Detect which cell encompasses the target text, then output its [x, y] center coordinate. 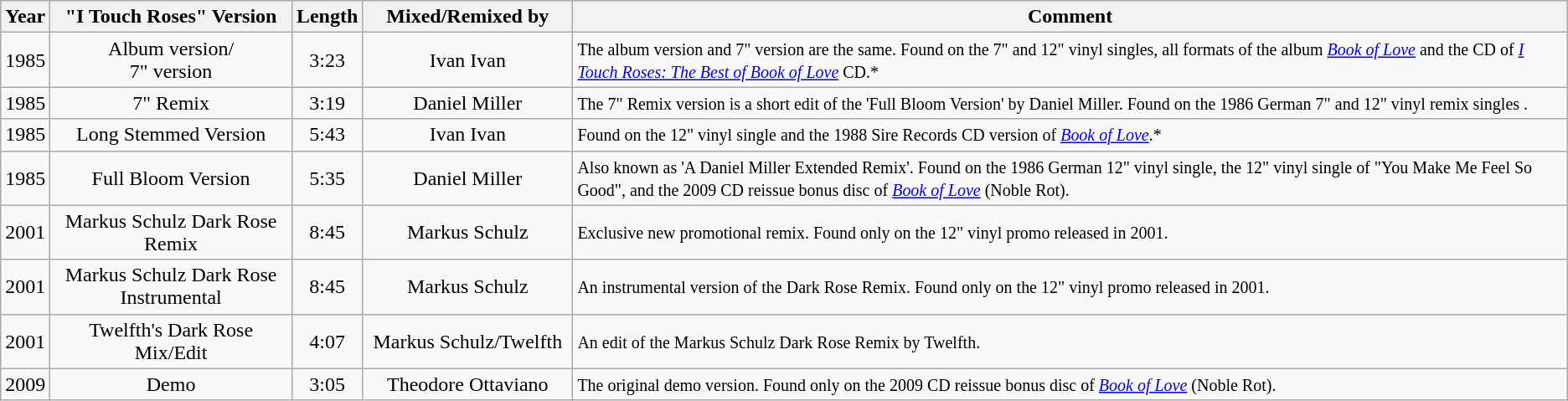
3:23 [327, 60]
An edit of the Markus Schulz Dark Rose Remix by Twelfth. [1070, 342]
Markus Schulz Dark Rose Remix [171, 233]
2009 [25, 384]
The 7" Remix version is a short edit of the 'Full Bloom Version' by Daniel Miller. Found on the 1986 German 7" and 12" vinyl remix singles . [1070, 103]
Twelfth's Dark Rose Mix/Edit [171, 342]
Theodore Ottaviano [467, 384]
Year [25, 17]
5:43 [327, 135]
Markus Schulz/Twelfth [467, 342]
7" Remix [171, 103]
Long Stemmed Version [171, 135]
Comment [1070, 17]
3:05 [327, 384]
Length [327, 17]
Mixed/Remixed by [467, 17]
4:07 [327, 342]
The original demo version. Found only on the 2009 CD reissue bonus disc of Book of Love (Noble Rot). [1070, 384]
Album version/7" version [171, 60]
Found on the 12" vinyl single and the 1988 Sire Records CD version of Book of Love.* [1070, 135]
3:19 [327, 103]
An instrumental version of the Dark Rose Remix. Found only on the 12" vinyl promo released in 2001. [1070, 286]
Exclusive new promotional remix. Found only on the 12" vinyl promo released in 2001. [1070, 233]
Markus Schulz Dark Rose Instrumental [171, 286]
5:35 [327, 177]
Demo [171, 384]
"I Touch Roses" Version [171, 17]
Full Bloom Version [171, 177]
